For the text-containing cell, return its midpoint in (x, y) coordinate format. 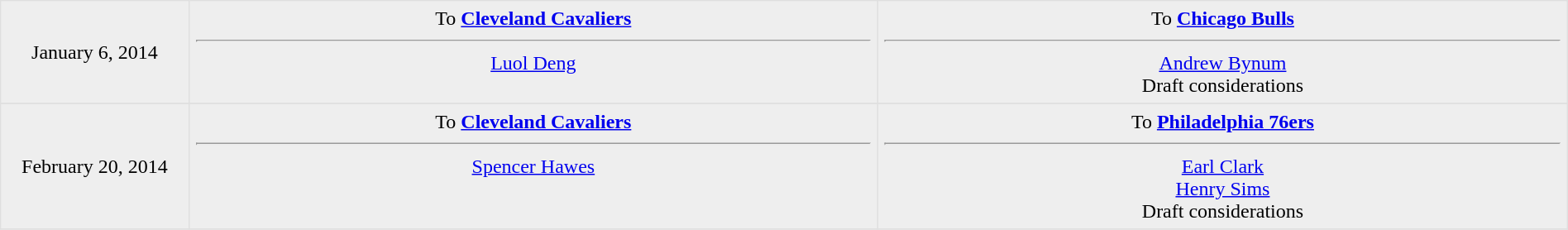
To Cleveland CavaliersLuol Deng (533, 52)
To Philadelphia 76ersEarl ClarkHenry SimsDraft considerations (1223, 166)
To Cleveland CavaliersSpencer Hawes (533, 166)
January 6, 2014 (94, 52)
February 20, 2014 (94, 166)
To Chicago BullsAndrew BynumDraft considerations (1223, 52)
